Return the [X, Y] coordinate for the center point of the cell that contains the specified text.  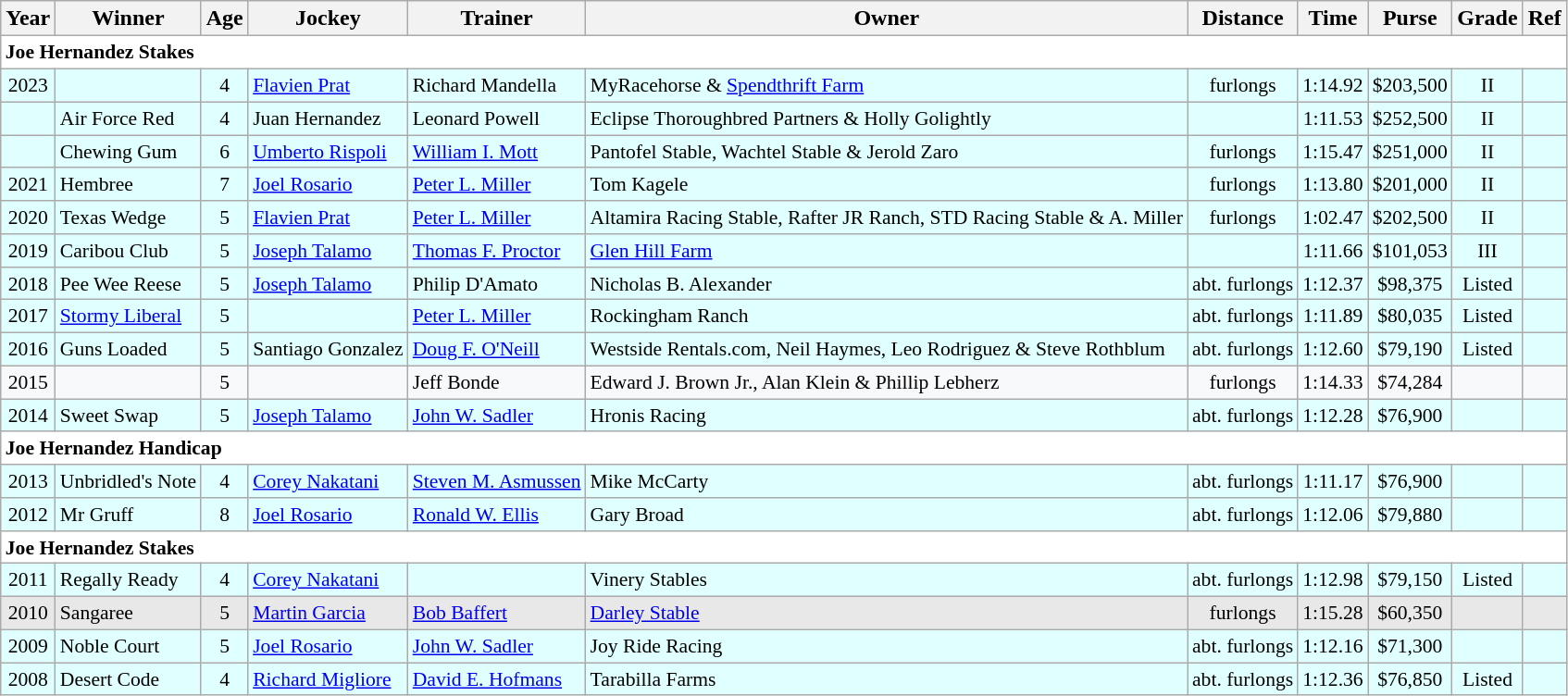
Winner [128, 19]
$79,150 [1411, 580]
1:11.17 [1333, 481]
Texas Wedge [128, 217]
Doug F. O'Neill [497, 349]
2020 [28, 217]
$76,850 [1411, 679]
2008 [28, 679]
MyRacehorse & Spendthrift Farm [887, 85]
Philip D'Amato [497, 283]
1:15.47 [1333, 152]
Mike McCarty [887, 481]
Hronis Racing [887, 416]
1:12.98 [1333, 580]
1:14.92 [1333, 85]
1:11.53 [1333, 118]
Trainer [497, 19]
2013 [28, 481]
Time [1333, 19]
1:14.33 [1333, 382]
Guns Loaded [128, 349]
$101,053 [1411, 251]
Sweet Swap [128, 416]
$74,284 [1411, 382]
Sangaree [128, 613]
Martin Garcia [328, 613]
Joy Ride Racing [887, 646]
Year [28, 19]
Purse [1411, 19]
Santiago Gonzalez [328, 349]
1:12.16 [1333, 646]
Hembree [128, 184]
Vinery Stables [887, 580]
$71,300 [1411, 646]
Steven M. Asmussen [497, 481]
2015 [28, 382]
$80,035 [1411, 317]
Juan Hernandez [328, 118]
1:12.36 [1333, 679]
Pee Wee Reese [128, 283]
Tarabilla Farms [887, 679]
1:13.80 [1333, 184]
$79,880 [1411, 515]
Noble Court [128, 646]
Jockey [328, 19]
Mr Gruff [128, 515]
1:11.89 [1333, 317]
Darley Stable [887, 613]
$203,500 [1411, 85]
Stormy Liberal [128, 317]
2023 [28, 85]
2011 [28, 580]
Distance [1242, 19]
Richard Mandella [497, 85]
Age [224, 19]
Edward J. Brown Jr., Alan Klein & Phillip Lebherz [887, 382]
Regally Ready [128, 580]
2010 [28, 613]
Umberto Rispoli [328, 152]
Richard Migliore [328, 679]
Grade [1487, 19]
$60,350 [1411, 613]
8 [224, 515]
$98,375 [1411, 283]
Rockingham Ranch [887, 317]
2018 [28, 283]
Leonard Powell [497, 118]
Bob Baffert [497, 613]
1:02.47 [1333, 217]
Joe Hernandez Handicap [783, 448]
2012 [28, 515]
$252,500 [1411, 118]
$202,500 [1411, 217]
David E. Hofmans [497, 679]
6 [224, 152]
2016 [28, 349]
1:12.06 [1333, 515]
Unbridled's Note [128, 481]
Gary Broad [887, 515]
Thomas F. Proctor [497, 251]
Glen Hill Farm [887, 251]
Chewing Gum [128, 152]
$79,190 [1411, 349]
Desert Code [128, 679]
Ref [1544, 19]
III [1487, 251]
2014 [28, 416]
Caribou Club [128, 251]
Altamira Racing Stable, Rafter JR Ranch, STD Racing Stable & A. Miller [887, 217]
Jeff Bonde [497, 382]
$201,000 [1411, 184]
1:12.60 [1333, 349]
2017 [28, 317]
1:15.28 [1333, 613]
Nicholas B. Alexander [887, 283]
Eclipse Thoroughbred Partners & Holly Golightly [887, 118]
1:11.66 [1333, 251]
Westside Rentals.com, Neil Haymes, Leo Rodriguez & Steve Rothblum [887, 349]
Air Force Red [128, 118]
2021 [28, 184]
Owner [887, 19]
2009 [28, 646]
$251,000 [1411, 152]
Ronald W. Ellis [497, 515]
2019 [28, 251]
1:12.37 [1333, 283]
William I. Mott [497, 152]
Tom Kagele [887, 184]
Pantofel Stable, Wachtel Stable & Jerold Zaro [887, 152]
1:12.28 [1333, 416]
7 [224, 184]
